Scan for the cell matching the given text and deliver its [x, y] coordinate at center. 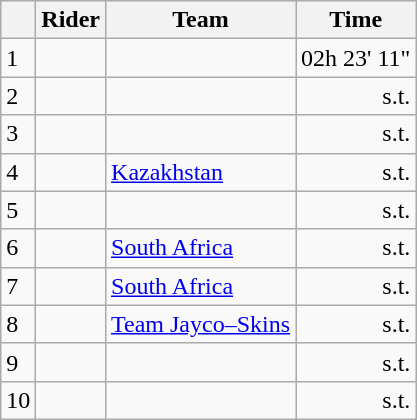
Time [356, 20]
8 [18, 324]
4 [18, 172]
6 [18, 248]
1 [18, 58]
2 [18, 96]
3 [18, 134]
9 [18, 362]
02h 23' 11" [356, 58]
Team [201, 20]
Team Jayco–Skins [201, 324]
7 [18, 286]
5 [18, 210]
Kazakhstan [201, 172]
10 [18, 400]
Rider [71, 20]
